Extract the [x, y] coordinate from the center of the cell holding the provided text.  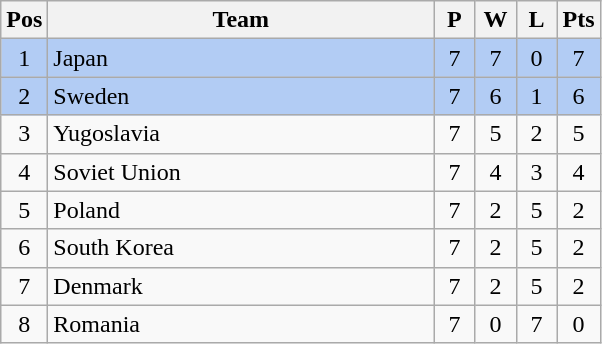
Romania [241, 324]
Denmark [241, 286]
P [454, 20]
Poland [241, 210]
8 [24, 324]
Soviet Union [241, 172]
Pts [578, 20]
Pos [24, 20]
Japan [241, 58]
Team [241, 20]
South Korea [241, 248]
L [536, 20]
Yugoslavia [241, 134]
Sweden [241, 96]
W [496, 20]
